Search for the cell housing the specified text and yield its [X, Y] center coordinate. 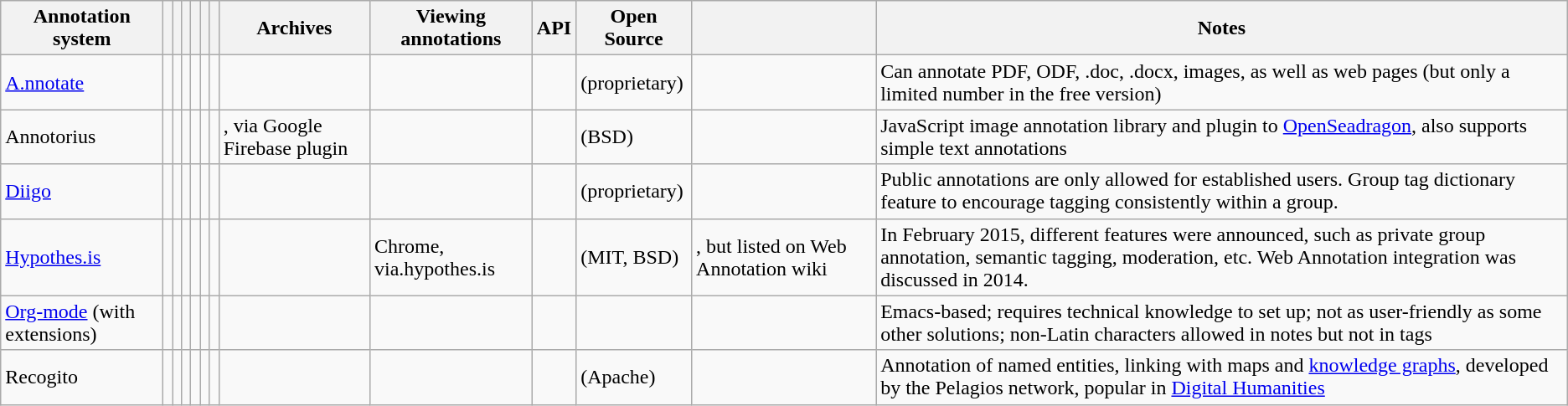
, via Google Firebase plugin [294, 137]
Viewing annotations [451, 28]
Annotorius [82, 137]
Hypothes.is [82, 257]
Recogito [82, 377]
Archives [294, 28]
Annotation of named entities, linking with maps and knowledge graphs, developed by the Pelagios network, popular in Digital Humanities [1222, 377]
Org-mode (with extensions) [82, 323]
, but listed on Web Annotation wiki [784, 257]
Chrome, via.hypothes.is [451, 257]
Can annotate PDF, ODF, .doc, .docx, images, as well as web pages (but only a limited number in the free version) [1222, 82]
Public annotations are only allowed for established users. Group tag dictionary feature to encourage tagging consistently within a group. [1222, 191]
Diigo [82, 191]
API [554, 28]
JavaScript image annotation library and plugin to OpenSeadragon, also supports simple text annotations [1222, 137]
Open Source [634, 28]
(BSD) [634, 137]
Notes [1222, 28]
(MIT, BSD) [634, 257]
A.nnotate [82, 82]
(Apache) [634, 377]
Annotation system [82, 28]
